Output the [X, Y] coordinate of the center of the cell containing the given text.  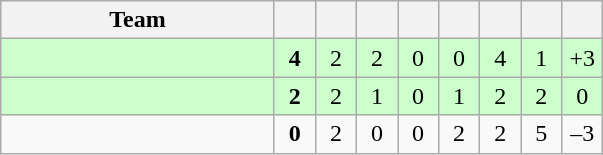
–3 [582, 134]
5 [542, 134]
+3 [582, 58]
Team [138, 20]
